Return the (x, y) coordinate for the center point of the cell that contains the specified text.  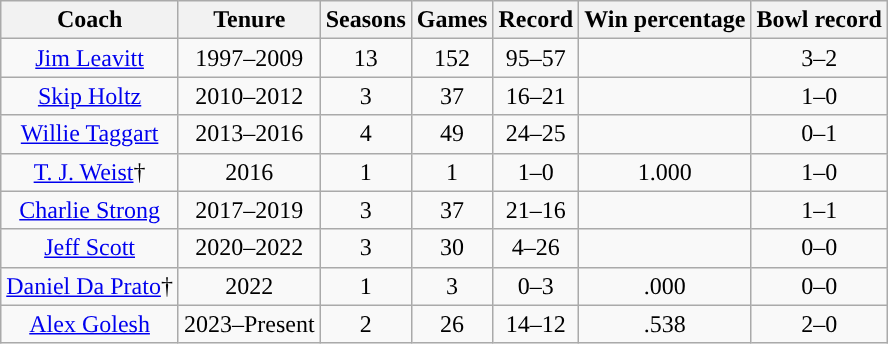
4 (366, 134)
2020–2022 (249, 248)
2022 (249, 286)
0–3 (536, 286)
1–1 (820, 210)
Charlie Strong (90, 210)
2–0 (820, 324)
1997–2009 (249, 58)
30 (452, 248)
3–2 (820, 58)
49 (452, 134)
2 (366, 324)
13 (366, 58)
2013–2016 (249, 134)
2010–2012 (249, 96)
Games (452, 20)
Willie Taggart (90, 134)
16–21 (536, 96)
Jeff Scott (90, 248)
Bowl record (820, 20)
Record (536, 20)
26 (452, 324)
Tenure (249, 20)
152 (452, 58)
Skip Holtz (90, 96)
.000 (665, 286)
24–25 (536, 134)
2023–Present (249, 324)
21–16 (536, 210)
14–12 (536, 324)
Alex Golesh (90, 324)
2016 (249, 172)
Daniel Da Prato† (90, 286)
4–26 (536, 248)
Win percentage (665, 20)
Jim Leavitt (90, 58)
.538 (665, 324)
2017–2019 (249, 210)
Seasons (366, 20)
T. J. Weist† (90, 172)
95–57 (536, 58)
Coach (90, 20)
0–1 (820, 134)
1.000 (665, 172)
